Scan for the cell matching the given text and deliver its (x, y) coordinate at center. 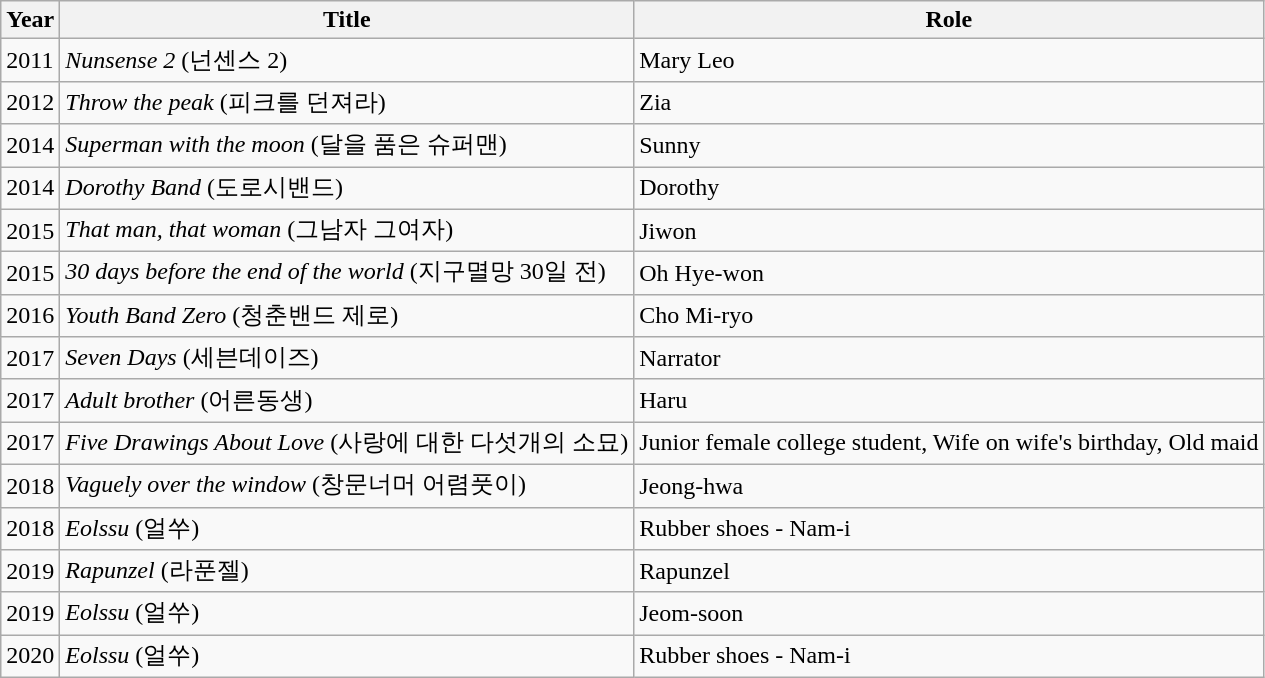
Narrator (949, 358)
2016 (30, 316)
Vaguely over the window (창문너머 어렴풋이) (347, 486)
Jeom-soon (949, 614)
Jiwon (949, 230)
Nunsense 2 (넌센스 2) (347, 60)
Cho Mi-ryo (949, 316)
30 days before the end of the world (지구멸망 30일 전) (347, 274)
Year (30, 20)
Junior female college student, Wife on wife's birthday, Old maid (949, 444)
Throw the peak (피크를 던져라) (347, 102)
Sunny (949, 146)
Five Drawings About Love (사랑에 대한 다섯개의 소묘) (347, 444)
Seven Days (세븐데이즈) (347, 358)
Rapunzel (라푼젤) (347, 572)
That man, that woman (그남자 그여자) (347, 230)
Adult brother (어른동생) (347, 400)
Rapunzel (949, 572)
Youth Band Zero (청춘밴드 제로) (347, 316)
2011 (30, 60)
Role (949, 20)
Dorothy (949, 188)
Oh Hye-won (949, 274)
Zia (949, 102)
Title (347, 20)
Jeong-hwa (949, 486)
Superman with the moon (달을 품은 슈퍼맨) (347, 146)
2020 (30, 656)
2012 (30, 102)
Mary Leo (949, 60)
Dorothy Band (도로시밴드) (347, 188)
Haru (949, 400)
